Return the [X, Y] coordinate for the center point of the cell that contains the specified text.  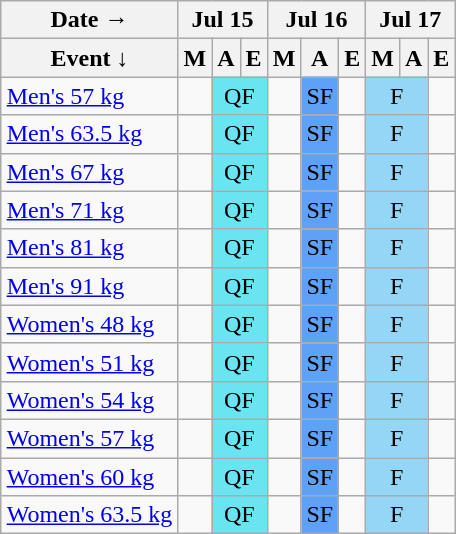
Men's 81 kg [90, 248]
Men's 91 kg [90, 286]
Women's 51 kg [90, 362]
Men's 71 kg [90, 210]
Event ↓ [90, 58]
Men's 63.5 kg [90, 134]
Men's 57 kg [90, 96]
Women's 60 kg [90, 477]
Women's 57 kg [90, 438]
Men's 67 kg [90, 172]
Women's 48 kg [90, 324]
Women's 63.5 kg [90, 515]
Women's 54 kg [90, 400]
Jul 17 [410, 20]
Date → [90, 20]
Jul 16 [316, 20]
Jul 15 [222, 20]
